Pinpoint the cell where the given text exists, returning its [x, y] midpoint coordinate. 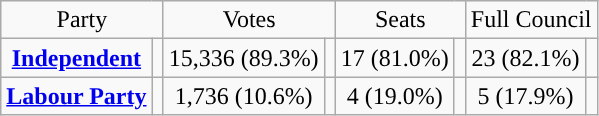
Labour Party [76, 96]
23 (82.1%) [526, 58]
4 (19.0%) [394, 96]
Votes [249, 20]
Party [82, 20]
15,336 (89.3%) [244, 58]
1,736 (10.6%) [244, 96]
17 (81.0%) [394, 58]
Full Council [531, 20]
Independent [76, 58]
Seats [400, 20]
5 (17.9%) [526, 96]
